Provide the (X, Y) coordinate of the cell's center where the given text is located.  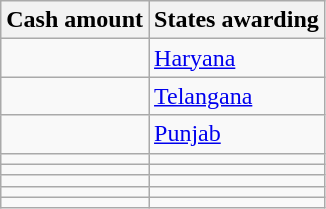
States awarding (237, 20)
Cash amount (75, 20)
Haryana (237, 58)
Punjab (237, 134)
Telangana (237, 96)
